Scan for the cell matching the given text and deliver its [X, Y] coordinate at center. 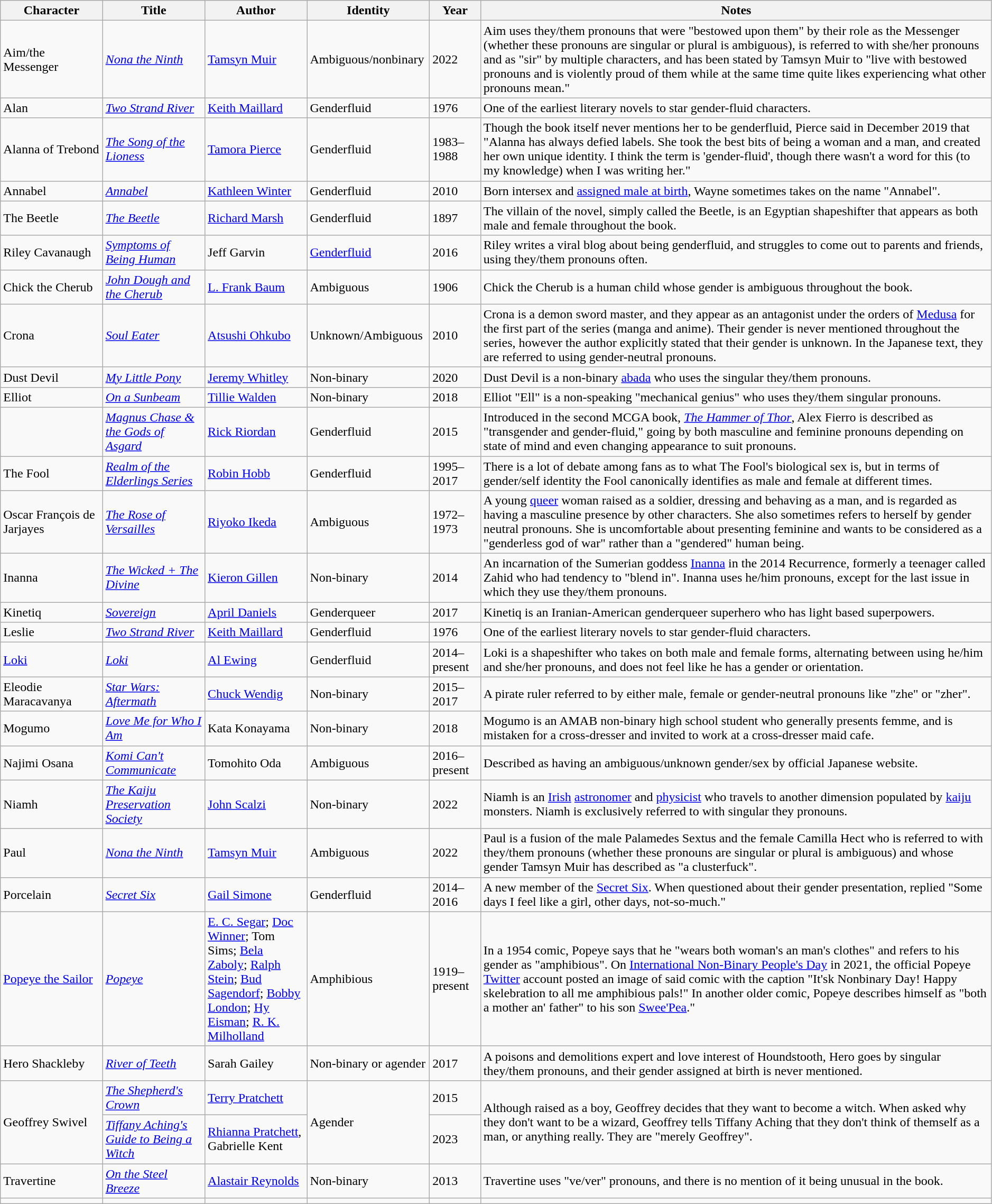
Oscar François de Jarjayes [52, 522]
Alanna of Trebond [52, 149]
Alastair Reynolds [256, 1180]
1983–1988 [456, 149]
Richard Marsh [256, 218]
Sovereign [153, 612]
Jeff Garvin [256, 253]
Kieron Gillen [256, 578]
2015–2017 [456, 694]
Crona [52, 335]
Chick the Cherub [52, 287]
Robin Hobb [256, 473]
Soul Eater [153, 335]
Hero Shackleby [52, 1063]
Tamora Pierce [256, 149]
Porcelain [52, 895]
Niamh [52, 804]
Year [456, 11]
1972–1973 [456, 522]
Kata Konayama [256, 729]
Popeye the Sailor [52, 979]
Leslie [52, 632]
Title [153, 11]
Chick the Cherub is a human child whose gender is ambiguous throughout the book. [736, 287]
Gail Simone [256, 895]
The Shepherd's Crown [153, 1098]
Jeremy Whitley [256, 377]
1919–present [456, 979]
1897 [456, 218]
2016–present [456, 762]
Alan [52, 108]
Popeye [153, 979]
A pirate ruler referred to by either male, female or gender-neutral pronouns like "zhe" or "zher". [736, 694]
The Kaiju Preservation Society [153, 804]
Riley writes a viral blog about being genderfluid, and struggles to come out to parents and friends, using they/them pronouns often. [736, 253]
Sarah Gailey [256, 1063]
The Song of the Lioness [153, 149]
Tomohito Oda [256, 762]
2013 [456, 1180]
The Fool [52, 473]
Symptoms of Being Human [153, 253]
2014–2016 [456, 895]
Riyoko Ikeda [256, 522]
Dust Devil is a non-binary abada who uses the singular they/them pronouns. [736, 377]
Mogumo [52, 729]
Character [52, 11]
April Daniels [256, 612]
Star Wars: Aftermath [153, 694]
2016 [456, 253]
Al Ewing [256, 660]
The villain of the novel, simply called the Beetle, is an Egyptian shapeshifter that appears as both male and female throughout the book. [736, 218]
Geoffrey Swivel [52, 1122]
Realm of the Elderlings Series [153, 473]
Tiffany Aching's Guide to Being a Witch [153, 1139]
Magnus Chase & the Gods of Asgard [153, 431]
Terry Pratchett [256, 1098]
Travertine uses "ve/ver" pronouns, and there is no mention of it being unusual in the book. [736, 1180]
1995–2017 [456, 473]
Ambiguous/nonbinary [368, 59]
Love Me for Who I Am [153, 729]
Tillie Walden [256, 397]
E. C. Segar; Doc Winner; Tom Sims; Bela Zaboly; Ralph Stein; Bud Sagendorf; Bobby London; Hy Eisman; R. K. Milholland [256, 979]
Elliot "Ell" is a non-speaking "mechanical genius" who uses they/them singular pronouns. [736, 397]
My Little Pony [153, 377]
2014 [456, 578]
Kinetiq is an Iranian-American genderqueer superhero who has light based superpowers. [736, 612]
Born intersex and assigned male at birth, Wayne sometimes takes on the name "Annabel". [736, 191]
2023 [456, 1139]
Genderqueer [368, 612]
Komi Can't Communicate [153, 762]
Riley Cavanaugh [52, 253]
On the Steel Breeze [153, 1180]
Paul [52, 853]
Non-binary or agender [368, 1063]
Inanna [52, 578]
Travertine [52, 1180]
On a Sunbeam [153, 397]
John Dough and the Cherub [153, 287]
A new member of the Secret Six. When questioned about their gender presentation, replied "Some days I feel like a girl, other days, not-so-much." [736, 895]
Aim/the Messenger [52, 59]
River of Teeth [153, 1063]
Rick Riordan [256, 431]
2020 [456, 377]
Author [256, 11]
Najimi Osana [52, 762]
Elliot [52, 397]
Kathleen Winter [256, 191]
Described as having an ambiguous/unknown gender/sex by official Japanese website. [736, 762]
The Wicked + The Divine [153, 578]
Eleodie Maracavanya [52, 694]
Rhianna Pratchett, Gabrielle Kent [256, 1139]
Atsushi Ohkubo [256, 335]
Secret Six [153, 895]
Identity [368, 11]
Chuck Wendig [256, 694]
Amphibious [368, 979]
1906 [456, 287]
L. Frank Baum [256, 287]
The Rose of Versailles [153, 522]
Kinetiq [52, 612]
Agender [368, 1122]
Unknown/Ambiguous [368, 335]
John Scalzi [256, 804]
2014–present [456, 660]
Dust Devil [52, 377]
Notes [736, 11]
